Search for the cell housing the specified text and yield its (x, y) center coordinate. 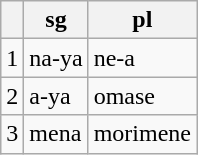
1 (12, 58)
3 (12, 134)
2 (12, 96)
omase (142, 96)
morimene (142, 134)
na-ya (56, 58)
sg (56, 20)
pl (142, 20)
ne-a (142, 58)
a-ya (56, 96)
mena (56, 134)
